Return the [X, Y] coordinate for the center point of the cell that contains the specified text.  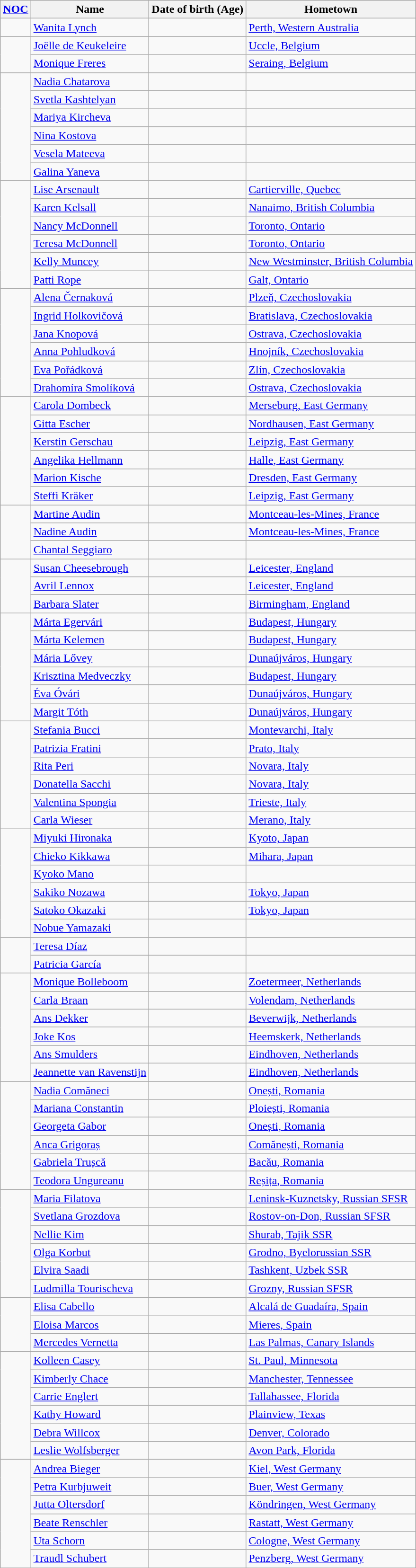
NOC [16, 9]
Carrie Englert [90, 1397]
Las Palmas, Canary Islands [331, 1342]
Patti Rope [90, 280]
Dresden, East Germany [331, 478]
Name [90, 9]
Hnojník, Czechoslovakia [331, 352]
Monique Freres [90, 63]
Leslie Wolfsberger [90, 1451]
Hometown [331, 9]
Kelly Muncey [90, 262]
Merano, Italy [331, 820]
Galina Yaneva [90, 171]
Heemskerk, Netherlands [331, 1036]
Merseburg, East Germany [331, 406]
Montevarchi, Italy [331, 730]
Marion Kische [90, 478]
Georgeta Gabor [90, 1126]
Grodno, Byelorussian SSR [331, 1252]
Plainview, Texas [331, 1415]
Patrizia Fratini [90, 748]
Svetla Kashtelyan [90, 99]
Elisa Cabello [90, 1306]
Andrea Bieger [90, 1469]
Martine Audin [90, 514]
Kiel, West Germany [331, 1469]
Cartierville, Quebec [331, 189]
Chantal Seggiaro [90, 550]
Sakiko Nozawa [90, 892]
Svetlana Grozdova [90, 1216]
Eloisa Marcos [90, 1324]
Mariana Constantin [90, 1108]
Denver, Colorado [331, 1433]
Drahomíra Smolíková [90, 388]
Donatella Sacchi [90, 784]
Karen Kelsall [90, 207]
Galt, Ontario [331, 280]
St. Paul, Minnesota [331, 1360]
Buer, West Germany [331, 1487]
Leninsk-Kuznetsky, Russian SFSR [331, 1198]
Birmingham, England [331, 604]
Alcalá de Guadaíra, Spain [331, 1306]
Köndringen, West Germany [331, 1505]
Ludmilla Tourischeva [90, 1288]
Nellie Kim [90, 1234]
Alena Černaková [90, 298]
Elvira Saadi [90, 1270]
Halle, East Germany [331, 460]
Plzeň, Czechoslovakia [331, 298]
Mieres, Spain [331, 1324]
Lise Arsenault [90, 189]
Rostov-on-Don, Russian SFSR [331, 1216]
Anna Pohludková [90, 352]
Nina Kostova [90, 135]
Olga Korbut [90, 1252]
Rita Peri [90, 766]
Márta Kelemen [90, 640]
Shurab, Tajik SSR [331, 1234]
Zoetermeer, Netherlands [331, 982]
Volendam, Netherlands [331, 1000]
Bratislava, Czechoslovakia [331, 316]
Comănești, Romania [331, 1144]
Joke Kos [90, 1036]
Nadia Comăneci [90, 1090]
Prato, Italy [331, 748]
Stefania Bucci [90, 730]
Tallahassee, Florida [331, 1397]
Nadia Chatarova [90, 81]
Cologne, West Germany [331, 1541]
Wanita Lynch [90, 27]
Maria Filatova [90, 1198]
Reșița, Romania [331, 1180]
Perth, Western Australia [331, 27]
Patricia García [90, 964]
Susan Cheesebrough [90, 568]
Uta Schorn [90, 1541]
Avon Park, Florida [331, 1451]
Carla Braan [90, 1000]
Nancy McDonnell [90, 226]
Avril Lennox [90, 586]
Teodora Ungureanu [90, 1180]
Mária Lővey [90, 658]
Jana Knopová [90, 334]
Beate Renschler [90, 1523]
Joëlle de Keukeleire [90, 45]
Kerstin Gerschau [90, 442]
Jeannette van Ravenstijn [90, 1072]
Teresa Díaz [90, 946]
Seraing, Belgium [331, 63]
Margit Tóth [90, 712]
Carla Wieser [90, 820]
Kathy Howard [90, 1415]
Gitta Escher [90, 424]
Zlín, Czechoslovakia [331, 370]
Éva Óvári [90, 694]
Gabriela Trușcă [90, 1162]
Kimberly Chace [90, 1379]
Date of birth (Age) [198, 9]
Kolleen Casey [90, 1360]
Nordhausen, East Germany [331, 424]
Traudl Schubert [90, 1559]
Valentina Spongia [90, 802]
Uccle, Belgium [331, 45]
Chieko Kikkawa [90, 856]
Ploiești, Romania [331, 1108]
Steffi Kräker [90, 496]
Mariya Kircheva [90, 117]
Beverwijk, Netherlands [331, 1018]
Trieste, Italy [331, 802]
Vesela Mateeva [90, 153]
Monique Bolleboom [90, 982]
Mihara, Japan [331, 856]
Angelika Hellmann [90, 460]
New Westminster, British Columbia [331, 262]
Teresa McDonnell [90, 244]
Eva Pořádková [90, 370]
Jutta Oltersdorf [90, 1505]
Nobue Yamazaki [90, 928]
Krisztina Medveczky [90, 676]
Miyuki Hironaka [90, 838]
Barbara Slater [90, 604]
Satoko Okazaki [90, 910]
Debra Willcox [90, 1433]
Petra Kurbjuweit [90, 1487]
Tashkent, Uzbek SSR [331, 1270]
Kyoto, Japan [331, 838]
Ingrid Holkovičová [90, 316]
Penzberg, West Germany [331, 1559]
Ans Smulders [90, 1054]
Carola Dombeck [90, 406]
Márta Egervári [90, 622]
Manchester, Tennessee [331, 1379]
Nadine Audin [90, 532]
Anca Grigoraș [90, 1144]
Grozny, Russian SFSR [331, 1288]
Nanaimo, British Columbia [331, 207]
Rastatt, West Germany [331, 1523]
Bacău, Romania [331, 1162]
Mercedes Vernetta [90, 1342]
Ans Dekker [90, 1018]
Kyoko Mano [90, 874]
